Determine the (X, Y) coordinate at the center of the cell enclosing the given text.  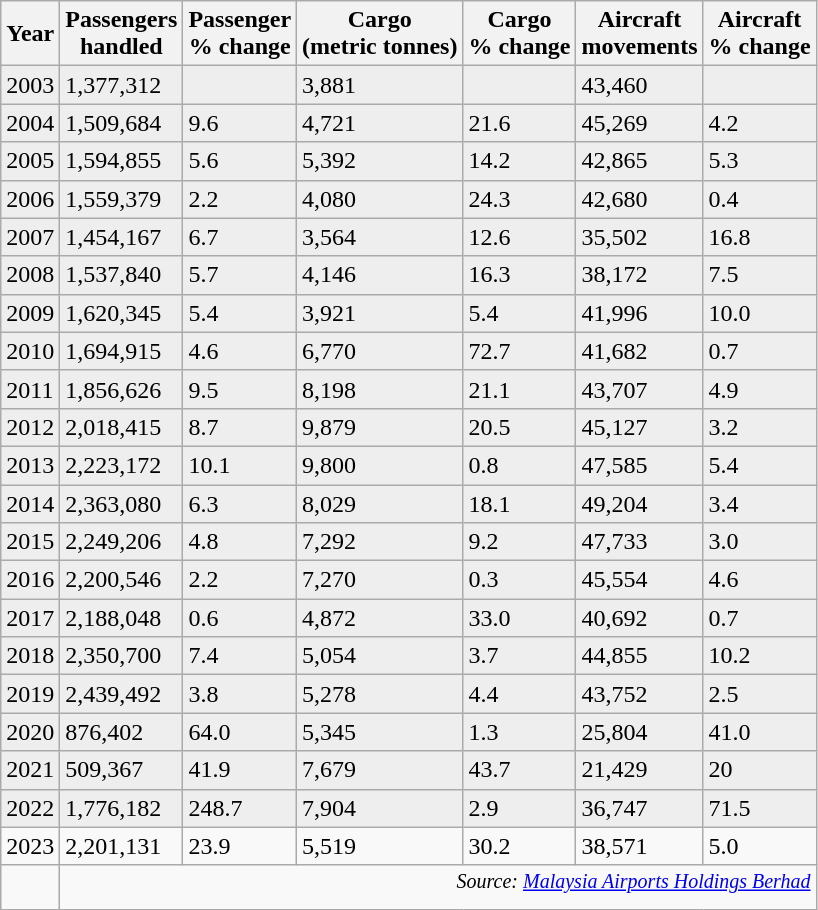
2005 (30, 161)
14.2 (520, 161)
7,292 (380, 542)
7,679 (380, 770)
41.9 (240, 770)
Passenger% change (240, 34)
2004 (30, 123)
23.9 (240, 846)
2022 (30, 808)
2018 (30, 656)
30.2 (520, 846)
10.1 (240, 465)
25,804 (640, 732)
Source: Malaysia Airports Holdings Berhad (438, 888)
4,080 (380, 199)
2,363,080 (122, 503)
43,752 (640, 694)
4.9 (760, 389)
248.7 (240, 808)
2,188,048 (122, 618)
2.5 (760, 694)
2010 (30, 351)
10.0 (760, 313)
8,198 (380, 389)
2020 (30, 732)
43,707 (640, 389)
2,350,700 (122, 656)
38,571 (640, 846)
9.2 (520, 542)
45,269 (640, 123)
876,402 (122, 732)
0.4 (760, 199)
1,776,182 (122, 808)
71.5 (760, 808)
20.5 (520, 427)
2,223,172 (122, 465)
20 (760, 770)
3,921 (380, 313)
2,249,206 (122, 542)
43,460 (640, 85)
42,680 (640, 199)
7,904 (380, 808)
9.5 (240, 389)
1,537,840 (122, 275)
2011 (30, 389)
47,585 (640, 465)
7,270 (380, 580)
42,865 (640, 161)
6,770 (380, 351)
18.1 (520, 503)
6.3 (240, 503)
3.7 (520, 656)
64.0 (240, 732)
Passengershandled (122, 34)
35,502 (640, 237)
4,872 (380, 618)
Aircraftmovements (640, 34)
1,694,915 (122, 351)
5.6 (240, 161)
41,682 (640, 351)
2008 (30, 275)
45,127 (640, 427)
36,747 (640, 808)
44,855 (640, 656)
Cargo% change (520, 34)
10.2 (760, 656)
Cargo(metric tonnes) (380, 34)
4.2 (760, 123)
9.6 (240, 123)
Aircraft% change (760, 34)
1,856,626 (122, 389)
2019 (30, 694)
2015 (30, 542)
5.0 (760, 846)
3.2 (760, 427)
38,172 (640, 275)
2016 (30, 580)
16.8 (760, 237)
509,367 (122, 770)
2,200,546 (122, 580)
16.3 (520, 275)
Year (30, 34)
0.8 (520, 465)
21.1 (520, 389)
1,594,855 (122, 161)
2009 (30, 313)
2014 (30, 503)
49,204 (640, 503)
1,454,167 (122, 237)
40,692 (640, 618)
4,721 (380, 123)
41.0 (760, 732)
21,429 (640, 770)
2006 (30, 199)
5.3 (760, 161)
2017 (30, 618)
9,800 (380, 465)
4.8 (240, 542)
2013 (30, 465)
2,201,131 (122, 846)
1,377,312 (122, 85)
7.5 (760, 275)
12.6 (520, 237)
5.7 (240, 275)
7.4 (240, 656)
1,509,684 (122, 123)
41,996 (640, 313)
6.7 (240, 237)
5,054 (380, 656)
5,345 (380, 732)
3.8 (240, 694)
3,881 (380, 85)
2,439,492 (122, 694)
72.7 (520, 351)
3,564 (380, 237)
2021 (30, 770)
5,519 (380, 846)
2003 (30, 85)
5,278 (380, 694)
47,733 (640, 542)
4,146 (380, 275)
2,018,415 (122, 427)
8.7 (240, 427)
43.7 (520, 770)
2012 (30, 427)
8,029 (380, 503)
1,559,379 (122, 199)
3.4 (760, 503)
3.0 (760, 542)
2007 (30, 237)
2023 (30, 846)
0.3 (520, 580)
0.6 (240, 618)
21.6 (520, 123)
24.3 (520, 199)
2.9 (520, 808)
4.4 (520, 694)
9,879 (380, 427)
1,620,345 (122, 313)
1.3 (520, 732)
5,392 (380, 161)
33.0 (520, 618)
45,554 (640, 580)
